Search for the cell housing the specified text and yield its [X, Y] center coordinate. 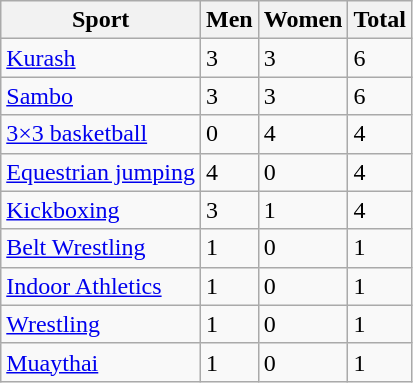
Women [303, 20]
3×3 basketball [101, 134]
Sambo [101, 96]
Men [229, 20]
Belt Wrestling [101, 248]
Indoor Athletics [101, 286]
Kickboxing [101, 210]
Muaythai [101, 362]
Sport [101, 20]
Total [380, 20]
Wrestling [101, 324]
Kurash [101, 58]
Equestrian jumping [101, 172]
